For the text-containing cell, return its midpoint in (X, Y) coordinate format. 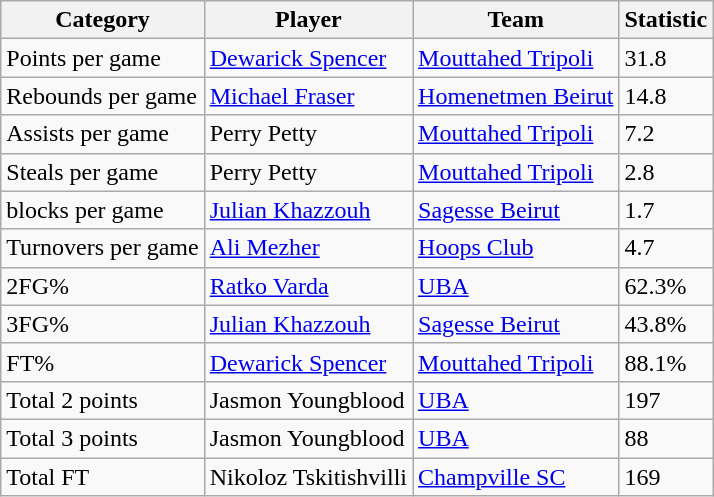
Assists per game (102, 134)
7.2 (666, 134)
Category (102, 20)
1.7 (666, 210)
43.8% (666, 324)
88 (666, 438)
169 (666, 477)
Ali Mezher (308, 248)
Nikoloz Tskitishvilli (308, 477)
197 (666, 400)
Player (308, 20)
Champville SC (516, 477)
Homenetmen Beirut (516, 96)
31.8 (666, 58)
Total 3 points (102, 438)
88.1% (666, 362)
Ratko Varda (308, 286)
Hoops Club (516, 248)
Rebounds per game (102, 96)
62.3% (666, 286)
3FG% (102, 324)
Total FT (102, 477)
Points per game (102, 58)
Team (516, 20)
FT% (102, 362)
4.7 (666, 248)
2.8 (666, 172)
Turnovers per game (102, 248)
2FG% (102, 286)
Michael Fraser (308, 96)
Steals per game (102, 172)
blocks per game (102, 210)
14.8 (666, 96)
Statistic (666, 20)
Total 2 points (102, 400)
